Return (x, y) of the center of cell containing provided text 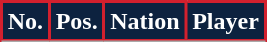
Player (226, 22)
Nation (145, 22)
No. (26, 22)
Pos. (76, 22)
